Identify which cell holds the provided text, then report its [x, y] central coordinate. 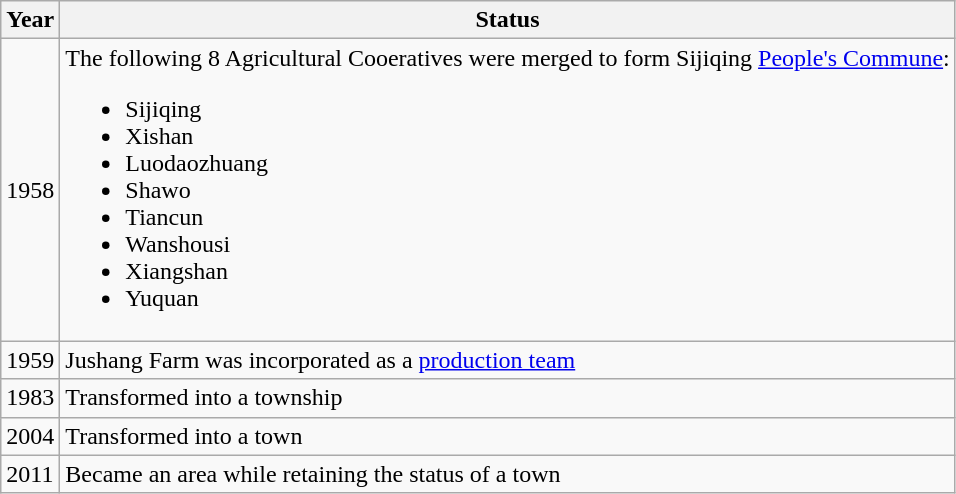
Transformed into a town [508, 436]
1983 [30, 398]
Year [30, 20]
Jushang Farm was incorporated as a production team [508, 360]
Became an area while retaining the status of a town [508, 474]
The following 8 Agricultural Cooeratives were merged to form Sijiqing People's Commune:SijiqingXishanLuodaozhuangShawoTiancunWanshousiXiangshanYuquan [508, 190]
2004 [30, 436]
Transformed into a township [508, 398]
2011 [30, 474]
Status [508, 20]
1958 [30, 190]
1959 [30, 360]
